Find where the given text appears and provide that cell's center as [X, Y] coordinate. 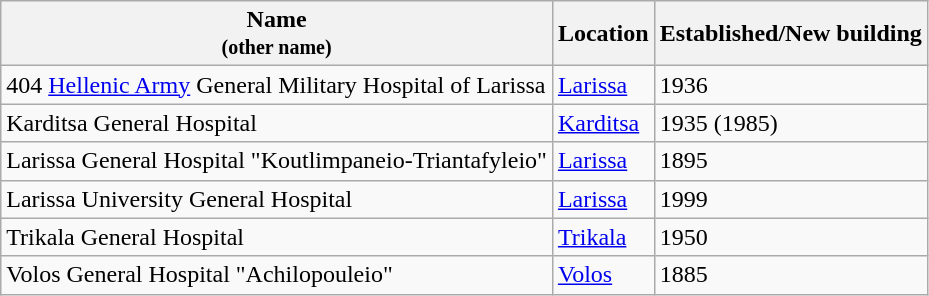
1950 [790, 237]
Location [603, 34]
1935 (1985) [790, 123]
1895 [790, 161]
404 Hellenic Army General Military Hospital of Larissa [277, 85]
Trikala General Hospital [277, 237]
Karditsa [603, 123]
1885 [790, 275]
Larissa University General Hospital [277, 199]
Larissa General Hospital "Koutlimpaneio-Triantafyleio" [277, 161]
Trikala [603, 237]
Karditsa General Hospital [277, 123]
1999 [790, 199]
Name (other name) [277, 34]
Volos [603, 275]
Volos General Hospital "Achilopouleio" [277, 275]
Established/New building [790, 34]
1936 [790, 85]
